Scan for the cell matching the given text and deliver its (x, y) coordinate at center. 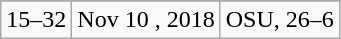
15–32 (36, 20)
Nov 10 , 2018 (146, 20)
OSU, 26–6 (280, 20)
